From the cell containing the given text, extract its center point as (x, y) coordinate. 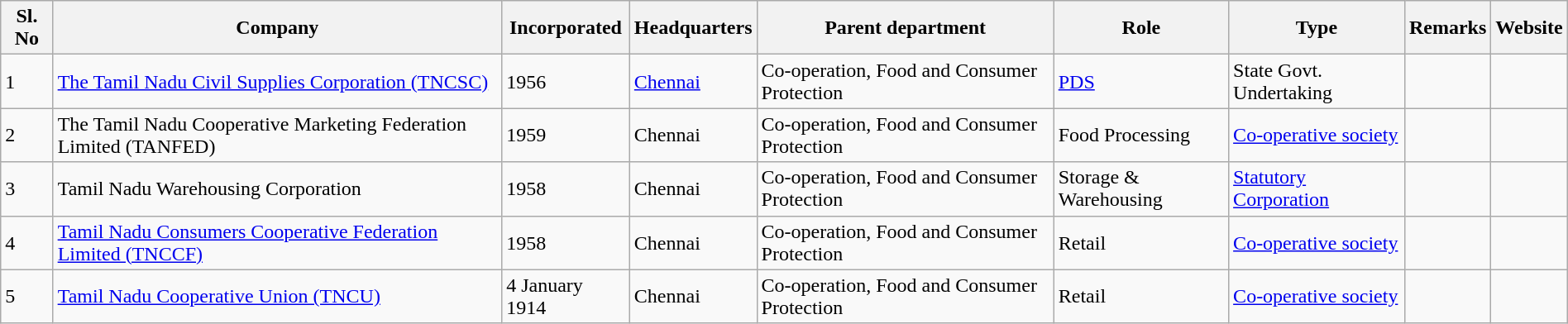
5 (26, 296)
Remarks (1447, 28)
Food Processing (1141, 136)
Storage & Warehousing (1141, 188)
Company (278, 28)
PDS (1141, 81)
2 (26, 136)
Tamil Nadu Cooperative Union (TNCU) (278, 296)
1959 (566, 136)
Sl. No (26, 28)
State Govt. Undertaking (1317, 81)
1956 (566, 81)
Tamil Nadu Warehousing Corporation (278, 188)
Incorporated (566, 28)
4 January 1914 (566, 296)
Website (1529, 28)
The Tamil Nadu Civil Supplies Corporation (TNCSC) (278, 81)
Tamil Nadu Consumers Cooperative Federation Limited (TNCCF) (278, 243)
Parent department (905, 28)
Headquarters (693, 28)
1 (26, 81)
3 (26, 188)
Statutory Corporation (1317, 188)
Type (1317, 28)
Role (1141, 28)
The Tamil Nadu Cooperative Marketing Federation Limited (TANFED) (278, 136)
4 (26, 243)
